Locate the cell with the specified text and output its [X, Y] center coordinate. 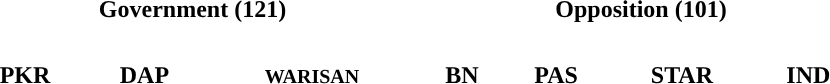
1 [682, 42]
9 [144, 42]
79 [462, 42]
18 [556, 42]
8 [312, 42]
